Determine the [X, Y] coordinate at the center of the cell enclosing the given text.  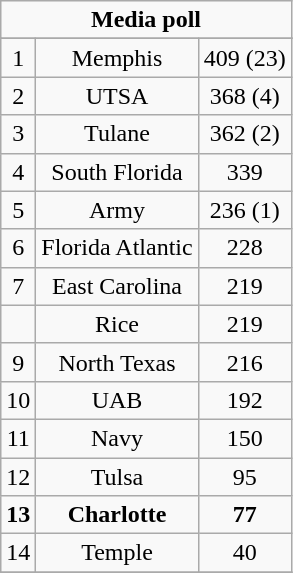
South Florida [117, 172]
12 [18, 477]
Charlotte [117, 515]
Memphis [117, 58]
216 [244, 362]
Media poll [146, 20]
North Texas [117, 362]
192 [244, 400]
409 (23) [244, 58]
2 [18, 96]
UTSA [117, 96]
Army [117, 210]
362 (2) [244, 134]
Florida Atlantic [117, 248]
236 (1) [244, 210]
6 [18, 248]
9 [18, 362]
Temple [117, 553]
Rice [117, 324]
UAB [117, 400]
East Carolina [117, 286]
10 [18, 400]
13 [18, 515]
Navy [117, 438]
77 [244, 515]
4 [18, 172]
14 [18, 553]
368 (4) [244, 96]
Tulsa [117, 477]
95 [244, 477]
150 [244, 438]
7 [18, 286]
11 [18, 438]
40 [244, 553]
3 [18, 134]
228 [244, 248]
1 [18, 58]
339 [244, 172]
5 [18, 210]
Tulane [117, 134]
